Output the (X, Y) coordinate of the center of the cell containing the given text.  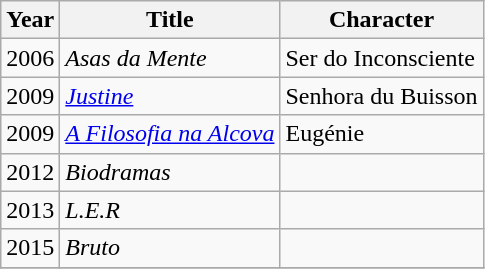
2012 (30, 172)
2013 (30, 210)
Eugénie (382, 134)
Justine (170, 96)
2006 (30, 58)
Year (30, 20)
Title (170, 20)
L.E.R (170, 210)
2015 (30, 248)
Asas da Mente (170, 58)
A Filosofia na Alcova (170, 134)
Senhora du Buisson (382, 96)
Biodramas (170, 172)
Ser do Inconsciente (382, 58)
Bruto (170, 248)
Character (382, 20)
